Pinpoint the cell where the given text exists, returning its [x, y] midpoint coordinate. 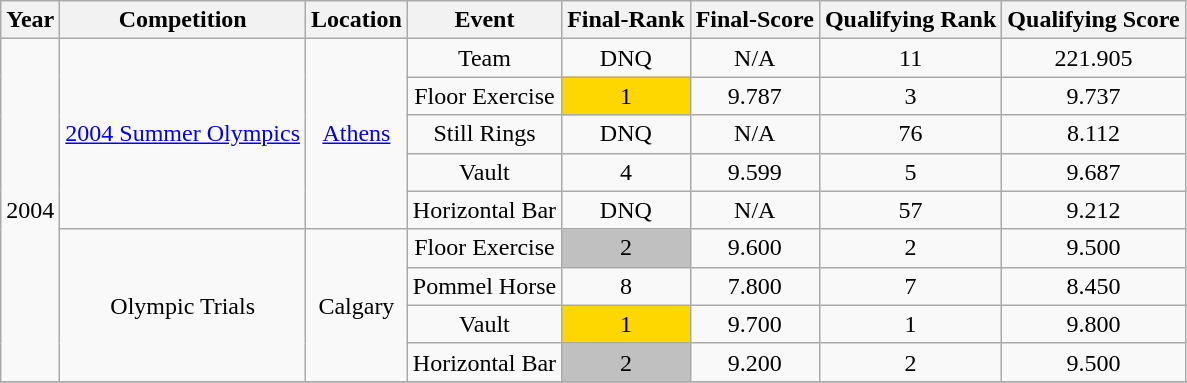
2004 [30, 210]
9.800 [1094, 324]
Calgary [357, 305]
Event [484, 20]
Team [484, 58]
11 [910, 58]
8 [626, 286]
2004 Summer Olympics [183, 134]
9.212 [1094, 210]
9.599 [754, 172]
9.737 [1094, 96]
Olympic Trials [183, 305]
Qualifying Rank [910, 20]
9.700 [754, 324]
Final-Rank [626, 20]
9.787 [754, 96]
221.905 [1094, 58]
9.600 [754, 248]
Qualifying Score [1094, 20]
76 [910, 134]
Location [357, 20]
Athens [357, 134]
5 [910, 172]
9.687 [1094, 172]
4 [626, 172]
Competition [183, 20]
Pommel Horse [484, 286]
9.200 [754, 362]
57 [910, 210]
8.112 [1094, 134]
7.800 [754, 286]
3 [910, 96]
Final-Score [754, 20]
Year [30, 20]
Still Rings [484, 134]
8.450 [1094, 286]
7 [910, 286]
